Determine the (X, Y) coordinate at the center of the cell enclosing the given text.  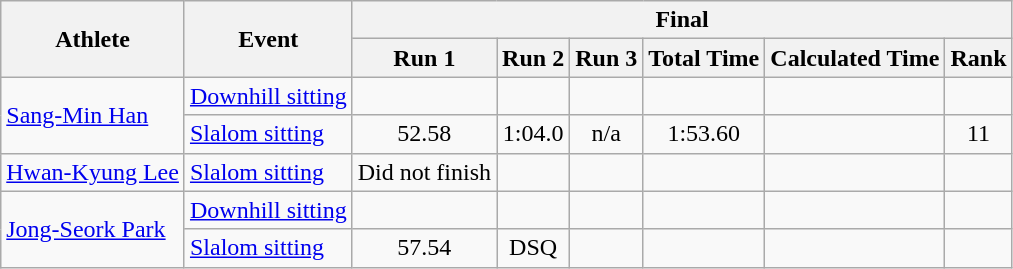
57.54 (424, 248)
Event (268, 39)
Run 3 (606, 58)
Total Time (704, 58)
Did not finish (424, 172)
Jong-Seork Park (93, 229)
Hwan-Kyung Lee (93, 172)
Athlete (93, 39)
11 (978, 134)
Rank (978, 58)
Calculated Time (855, 58)
52.58 (424, 134)
Run 2 (534, 58)
Final (682, 20)
DSQ (534, 248)
1:53.60 (704, 134)
Sang-Min Han (93, 115)
n/a (606, 134)
1:04.0 (534, 134)
Run 1 (424, 58)
